From the cell containing the given text, extract its center point as (X, Y) coordinate. 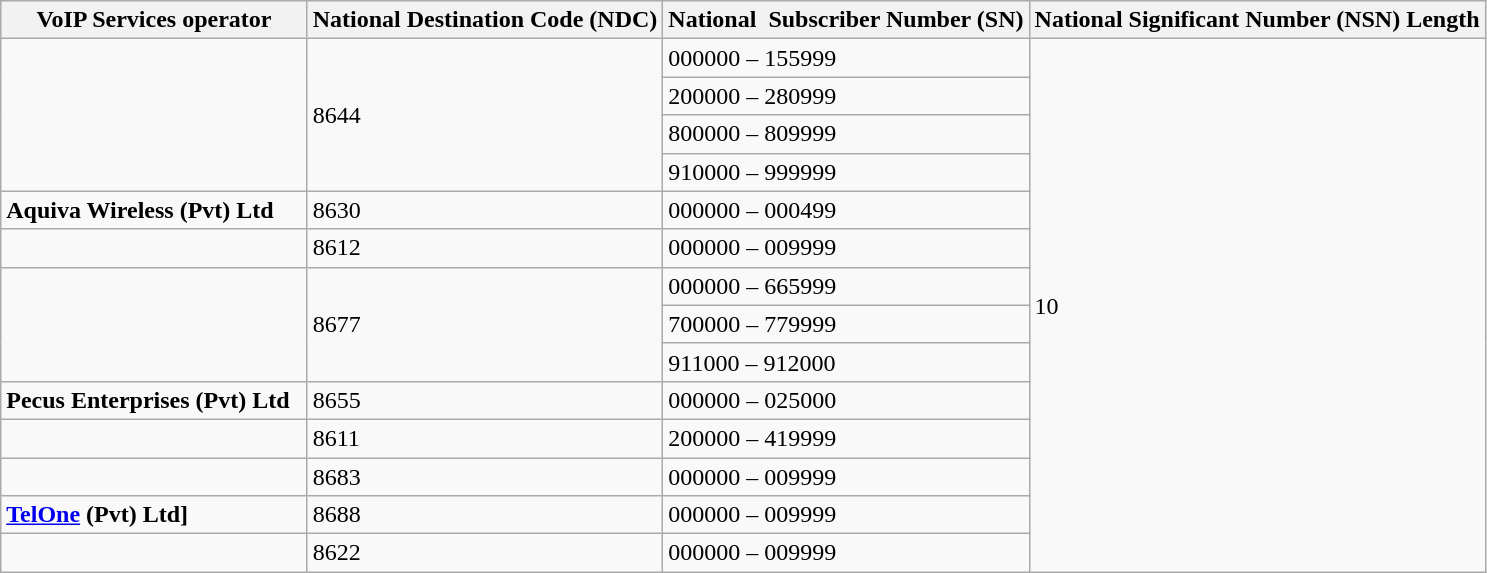
8655 (485, 400)
000000 – 000499 (846, 210)
National Destination Code (NDC) (485, 20)
200000 – 280999 (846, 96)
911000 – 912000 (846, 362)
8644 (485, 115)
800000 – 809999 (846, 134)
000000 – 665999 (846, 286)
700000 – 779999 (846, 324)
000000 – 025000 (846, 400)
National Subscriber Number (SN) (846, 20)
910000 – 999999 (846, 172)
000000 – 155999 (846, 58)
200000 – 419999 (846, 438)
8622 (485, 553)
8677 (485, 324)
VoIP Services operator (154, 20)
National Significant Number (NSN) Length (1257, 20)
TelOne (Pvt) Ltd] (154, 515)
8630 (485, 210)
Pecus Enterprises (Pvt) Ltd (154, 400)
8688 (485, 515)
8683 (485, 477)
8611 (485, 438)
Aquiva Wireless (Pvt) Ltd (154, 210)
8612 (485, 248)
10 (1257, 306)
